Find where the given text appears and provide that cell's center as (x, y) coordinate. 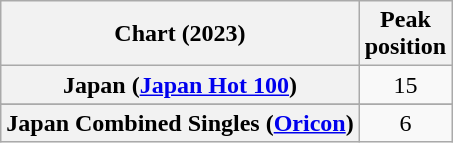
Japan Combined Singles (Oricon) (180, 123)
15 (405, 85)
Peakposition (405, 34)
6 (405, 123)
Japan (Japan Hot 100) (180, 85)
Chart (2023) (180, 34)
